Extract the (X, Y) coordinate from the center of the cell holding the provided text.  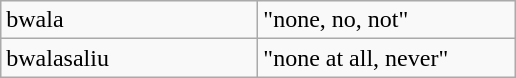
bwala (130, 20)
bwalasaliu (130, 58)
"none, no, not" (386, 20)
"none at all, never" (386, 58)
